Extract the [X, Y] coordinate from the center of the cell holding the provided text.  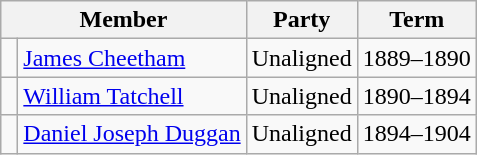
1890–1894 [416, 96]
Term [416, 20]
Party [302, 20]
1894–1904 [416, 134]
James Cheetham [132, 58]
Member [124, 20]
William Tatchell [132, 96]
Daniel Joseph Duggan [132, 134]
1889–1890 [416, 58]
